Capture the cell that displays the provided text and extract its (X, Y) central coordinate. 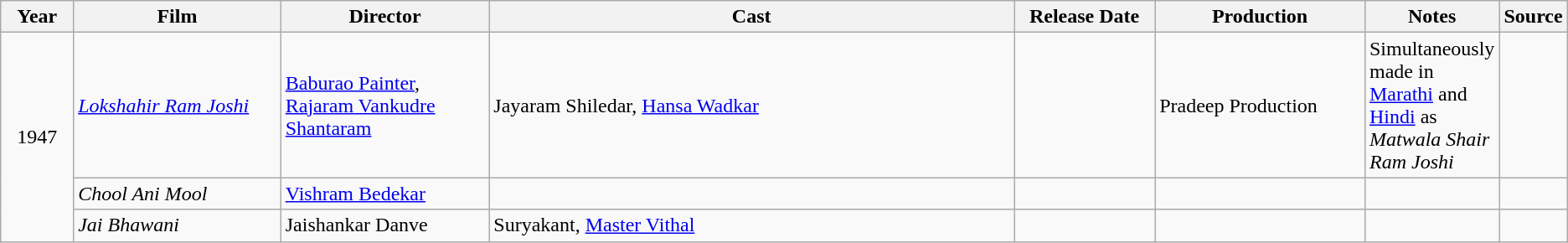
Lokshahir Ram Joshi (178, 106)
Chool Ani Mool (178, 194)
Simultaneously made in Marathi and Hindi as Matwala Shair Ram Joshi (1431, 106)
Release Date (1085, 17)
Pradeep Production (1260, 106)
Baburao Painter, Rajaram Vankudre Shantaram (385, 106)
Cast (752, 17)
Film (178, 17)
Vishram Bedekar (385, 194)
Year (37, 17)
Production (1260, 17)
1947 (37, 137)
Director (385, 17)
Suryakant, Master Vithal (752, 225)
Jai Bhawani (178, 225)
Source (1533, 17)
Notes (1431, 17)
Jayaram Shiledar, Hansa Wadkar (752, 106)
Jaishankar Danve (385, 225)
